Extract the (x, y) coordinate from the center of the cell holding the provided text.  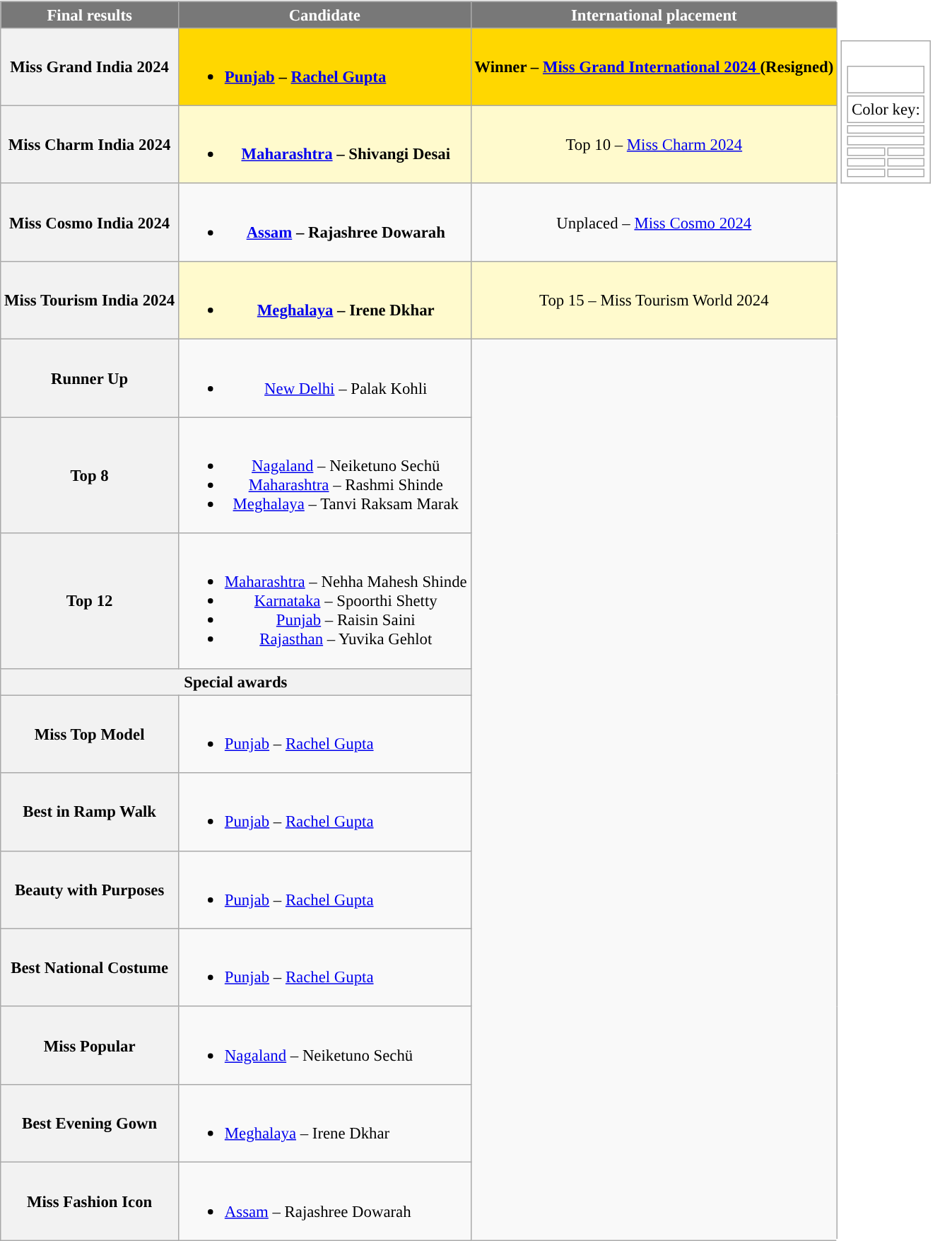
Maharashtra – Shivangi Desai (325, 144)
Top 10 – Miss Charm 2024 (654, 144)
Miss Charm India 2024 (90, 144)
Miss Fashion Icon (90, 1201)
New Delhi – Palak Kohli (325, 378)
Top 12 (90, 601)
Winner – Miss Grand International 2024 (Resigned) (654, 66)
Top 8 (90, 475)
Miss Grand India 2024 (90, 66)
Final results (90, 15)
Miss Popular (90, 1046)
Unplaced – Miss Cosmo 2024 (654, 223)
Candidate (325, 15)
Nagaland – Neiketuno Sechü (325, 1046)
Miss Tourism India 2024 (90, 301)
Miss Top Model (90, 734)
Best in Ramp Walk (90, 812)
Runner Up (90, 378)
Best National Costume (90, 967)
Nagaland – Neiketuno SechüMaharashtra – Rashmi ShindeMeghalaya – Tanvi Raksam Marak (325, 475)
Beauty with Purposes (90, 890)
Miss Cosmo India 2024 (90, 223)
Maharashtra – Nehha Mahesh ShindeKarnataka – Spoorthi ShettyPunjab – Raisin SainiRajasthan – Yuvika Gehlot (325, 601)
International placement (654, 15)
Top 15 – Miss Tourism World 2024 (654, 301)
Special awards (236, 682)
Best Evening Gown (90, 1124)
